Determine the (x, y) coordinate at the center of the cell enclosing the given text.  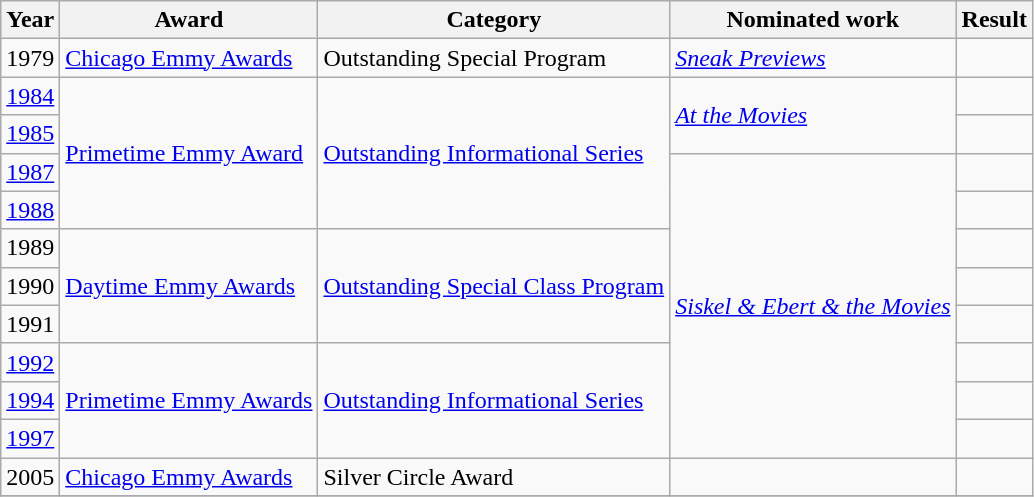
1987 (30, 172)
1984 (30, 96)
1989 (30, 248)
1985 (30, 134)
Silver Circle Award (494, 477)
1979 (30, 58)
1991 (30, 324)
Siskel & Ebert & the Movies (813, 305)
1992 (30, 362)
Outstanding Special Program (494, 58)
1990 (30, 286)
Outstanding Special Class Program (494, 286)
Primetime Emmy Awards (189, 400)
Year (30, 20)
At the Movies (813, 115)
1994 (30, 400)
Daytime Emmy Awards (189, 286)
2005 (30, 477)
1988 (30, 210)
Category (494, 20)
1997 (30, 438)
Primetime Emmy Award (189, 153)
Nominated work (813, 20)
Sneak Previews (813, 58)
Award (189, 20)
Result (994, 20)
